Return the (x, y) coordinate for the center point of the cell that contains the specified text.  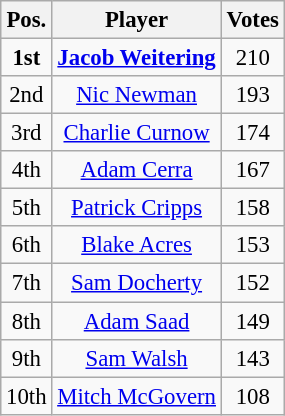
153 (252, 245)
152 (252, 283)
108 (252, 396)
167 (252, 170)
1st (26, 58)
Votes (252, 20)
Sam Docherty (136, 283)
Sam Walsh (136, 358)
149 (252, 321)
7th (26, 283)
Adam Cerra (136, 170)
Jacob Weitering (136, 58)
143 (252, 358)
8th (26, 321)
3rd (26, 133)
Pos. (26, 20)
2nd (26, 95)
174 (252, 133)
210 (252, 58)
6th (26, 245)
10th (26, 396)
Adam Saad (136, 321)
Nic Newman (136, 95)
5th (26, 208)
Charlie Curnow (136, 133)
Mitch McGovern (136, 396)
4th (26, 170)
158 (252, 208)
Blake Acres (136, 245)
Patrick Cripps (136, 208)
Player (136, 20)
193 (252, 95)
9th (26, 358)
